Scan for the cell matching the given text and deliver its [x, y] coordinate at center. 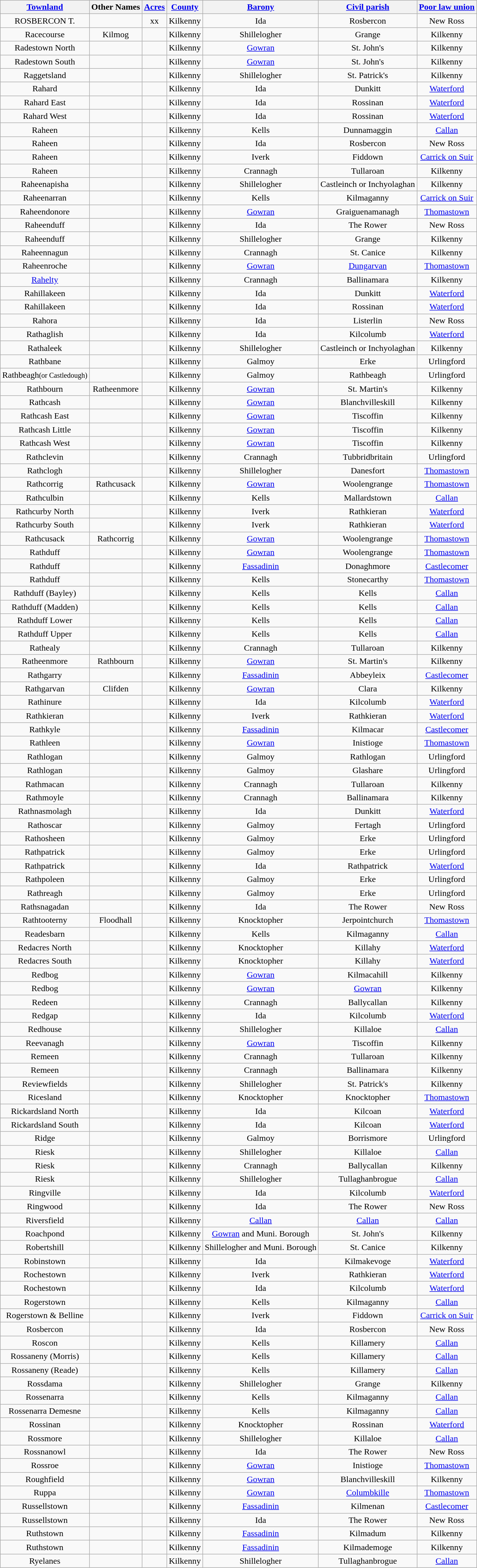
Rossroe [45, 1465]
Rathpoleen [45, 879]
Gowran and Muni. Borough [261, 1234]
Tubbridbritain [367, 457]
Rathcash West [45, 443]
Riversfield [45, 1220]
Radestown North [45, 48]
Raheenarran [45, 198]
Rathclogh [45, 471]
Redacres North [45, 947]
Rathbeagh [367, 375]
Abbeyleix [367, 675]
Barony [261, 7]
County [185, 7]
Kilmog [115, 34]
Redeen [45, 1002]
Kilmakevoge [367, 1261]
Rahard East [45, 102]
Rahard West [45, 116]
Ringwood [45, 1206]
ROSBERCON T. [45, 21]
Roughfield [45, 1479]
Rathduff Lower [45, 621]
Rahelty [45, 280]
Rathaleek [45, 348]
Columbkille [367, 1493]
Radestown South [45, 62]
Rathduff Upper [45, 634]
Rathmoyle [45, 797]
Kilmacar [367, 729]
Rathcurby North [45, 511]
Rathkyle [45, 729]
Roachpond [45, 1234]
Clara [367, 689]
Reviewfields [45, 1084]
Borrismore [367, 1138]
Rathaglish [45, 334]
Other Names [115, 7]
Rathnasmolagh [45, 811]
Rogerstown & Belline [45, 1316]
Reevanagh [45, 1043]
Listerlin [367, 320]
Rathgarry [45, 675]
Rossenarra Demesne [45, 1411]
Poor law union [447, 7]
Redacres South [45, 961]
Redgap [45, 1015]
Shillelogher and Muni. Borough [261, 1247]
Kilmacahill [367, 975]
Rogerstown [45, 1302]
Ricesland [45, 1097]
Rathtooterny [45, 920]
Redhouse [45, 1029]
Rathcurby South [45, 525]
Ringville [45, 1193]
Rathcash Little [45, 430]
Readesbarn [45, 934]
Townland [45, 7]
Rathosheen [45, 839]
Graiguenamanagh [367, 212]
Raheendonore [45, 212]
Rathduff (Bayley) [45, 593]
Jerpointchurch [367, 920]
Robertshill [45, 1247]
Rathleen [45, 743]
Rathbane [45, 361]
Rathculbin [45, 498]
Rathcash [45, 402]
Dungarvan [367, 266]
xx [155, 21]
Rossnanowl [45, 1452]
Rossaneny (Morris) [45, 1356]
Ruppa [45, 1493]
Rahora [45, 320]
Donaghmore [367, 566]
Rathealy [45, 648]
Rathclevin [45, 457]
Ridge [45, 1138]
Racecourse [45, 34]
Rathsnagadan [45, 907]
Rickardsland South [45, 1125]
Roscon [45, 1343]
Robinstown [45, 1261]
Raheenroche [45, 266]
Ryelanes [45, 1561]
Rathoscar [45, 825]
Raheenapisha [45, 184]
Rossdama [45, 1384]
Rathinure [45, 702]
Rathreagh [45, 893]
Civil parish [367, 7]
Rathcash East [45, 416]
Rahard [45, 89]
Mallardstown [367, 498]
Rathduff (Madden) [45, 607]
Kilmadum [367, 1534]
Clifden [115, 689]
Rossaneny (Reade) [45, 1370]
Kilmenan [367, 1506]
Rickardsland North [45, 1111]
Acres [155, 7]
Floodhall [115, 920]
Rathmacan [45, 784]
Rossmore [45, 1438]
Kilmademoge [367, 1547]
Raggetsland [45, 75]
Rathgarvan [45, 689]
Raheennagun [45, 252]
Stonecarthy [367, 579]
Rossenarra [45, 1397]
Dunnamaggin [367, 130]
Fertagh [367, 825]
Glashare [367, 770]
Rathbeagh(or Castledough) [45, 375]
Danesfort [367, 471]
